Detect which cell encompasses the target text, then output its (x, y) center coordinate. 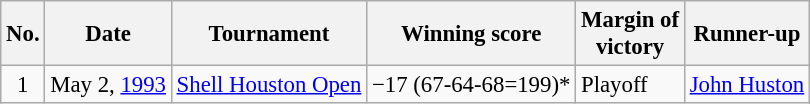
John Huston (746, 85)
No. (23, 34)
−17 (67-64-68=199)* (472, 85)
1 (23, 85)
Shell Houston Open (268, 85)
Margin ofvictory (630, 34)
May 2, 1993 (108, 85)
Playoff (630, 85)
Runner-up (746, 34)
Date (108, 34)
Tournament (268, 34)
Winning score (472, 34)
